Output the [x, y] coordinate of the center of the cell containing the given text.  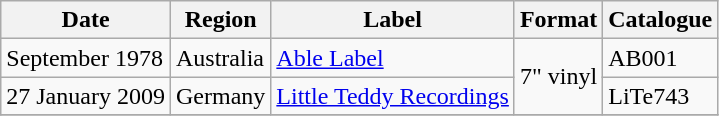
Germany [220, 96]
27 January 2009 [86, 96]
LiTe743 [660, 96]
Australia [220, 58]
Little Teddy Recordings [393, 96]
Catalogue [660, 20]
Able Label [393, 58]
Date [86, 20]
AB001 [660, 58]
September 1978 [86, 58]
Label [393, 20]
7" vinyl [558, 77]
Format [558, 20]
Region [220, 20]
